Provide the (X, Y) coordinate of the cell's center where the given text is located.  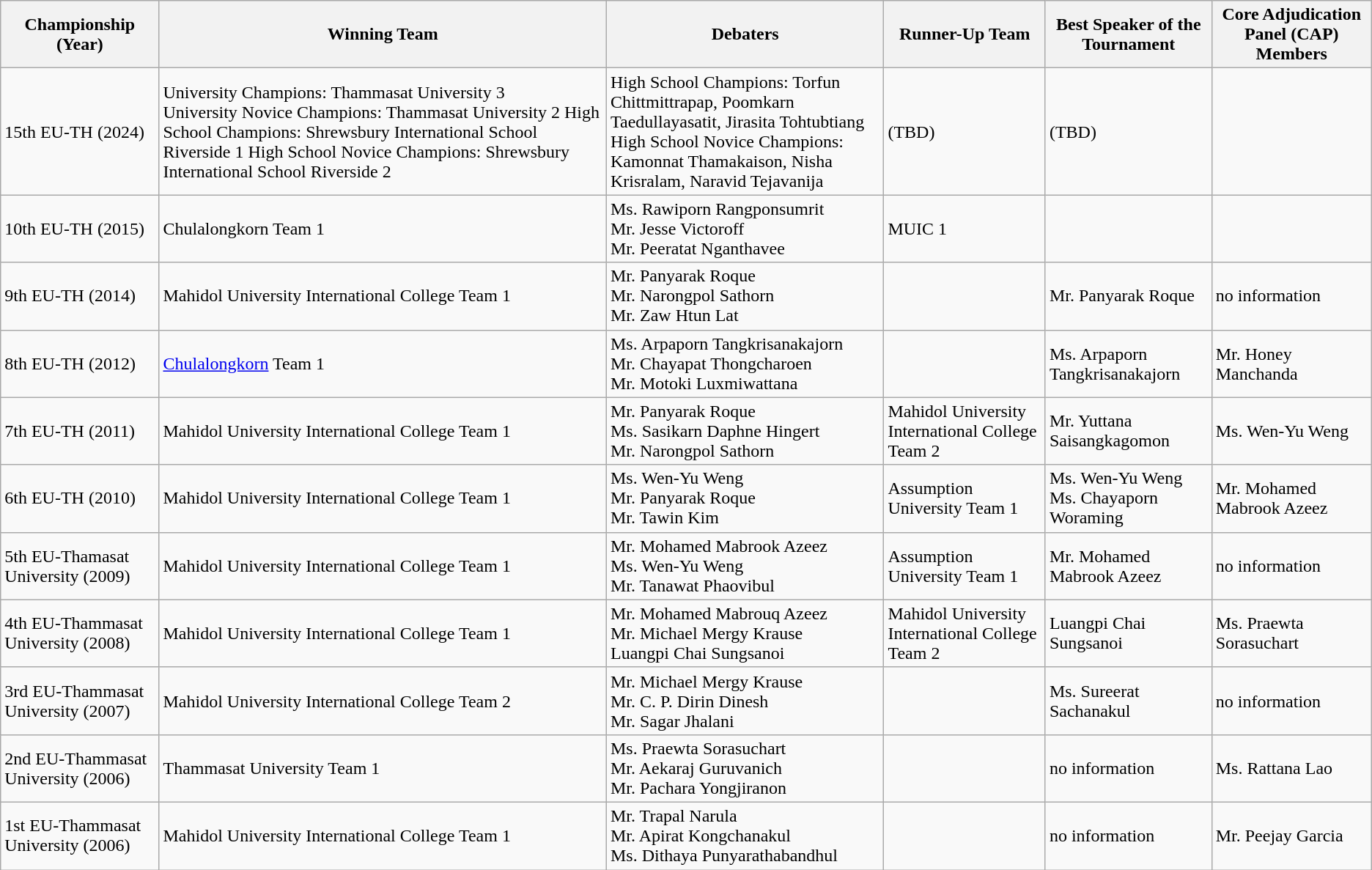
Mr. Panyarak RoqueMs. Sasikarn Daphne HingertMr. Narongpol Sathorn (745, 431)
Ms. Arpaporn Tangkrisanakajorn (1129, 364)
Mr. Panyarak RoqueMr. Narongpol SathornMr. Zaw Htun Lat (745, 296)
MUIC 1 (965, 229)
1st EU-Thammasat University (2006) (80, 836)
Mr. Honey Manchanda (1291, 364)
Ms. Sureerat Sachanakul (1129, 701)
Best Speaker of the Tournament (1129, 34)
Ms. Arpaporn TangkrisanakajornMr. Chayapat ThongcharoenMr. Motoki Luxmiwattana (745, 364)
Ms. Wen-Yu Weng (1291, 431)
10th EU-TH (2015) (80, 229)
6th EU-TH (2010) (80, 498)
Core Adjudication Panel (CAP) Members (1291, 34)
Mr. Michael Mergy KrauseMr. C. P. Dirin DineshMr. Sagar Jhalani (745, 701)
Mr. Mohamed Mabrouq AzeezMr. Michael Mergy KrauseLuangpi Chai Sungsanoi (745, 633)
Debaters (745, 34)
Mr. Yuttana Saisangkagomon (1129, 431)
Winning Team (383, 34)
Mr. Peejay Garcia (1291, 836)
Runner-Up Team (965, 34)
Ms. Wen-Yu WengMs. Chayaporn Woraming (1129, 498)
Ms. Praewta SorasuchartMr. Aekaraj GuruvanichMr. Pachara Yongjiranon (745, 768)
5th EU-Thamasat University (2009) (80, 566)
Mr. Panyarak Roque (1129, 296)
Ms. Wen-Yu WengMr. Panyarak RoqueMr. Tawin Kim (745, 498)
8th EU-TH (2012) (80, 364)
3rd EU-Thammasat University (2007) (80, 701)
9th EU-TH (2014) (80, 296)
Luangpi Chai Sungsanoi (1129, 633)
Ms. Rattana Lao (1291, 768)
Mr. Mohamed Mabrook AzeezMs. Wen-Yu WengMr. Tanawat Phaovibul (745, 566)
4th EU-Thammasat University (2008) (80, 633)
Ms. Rawiporn RangponsumritMr. Jesse VictoroffMr. Peeratat Nganthavee (745, 229)
Mr. Trapal NarulaMr. Apirat KongchanakulMs. Dithaya Punyarathabandhul (745, 836)
7th EU-TH (2011) (80, 431)
Thammasat University Team 1 (383, 768)
15th EU-TH (2024) (80, 132)
Ms. Praewta Sorasuchart (1291, 633)
2nd EU-Thammasat University (2006) (80, 768)
Championship (Year) (80, 34)
